Return (x, y) of the center of cell containing provided text 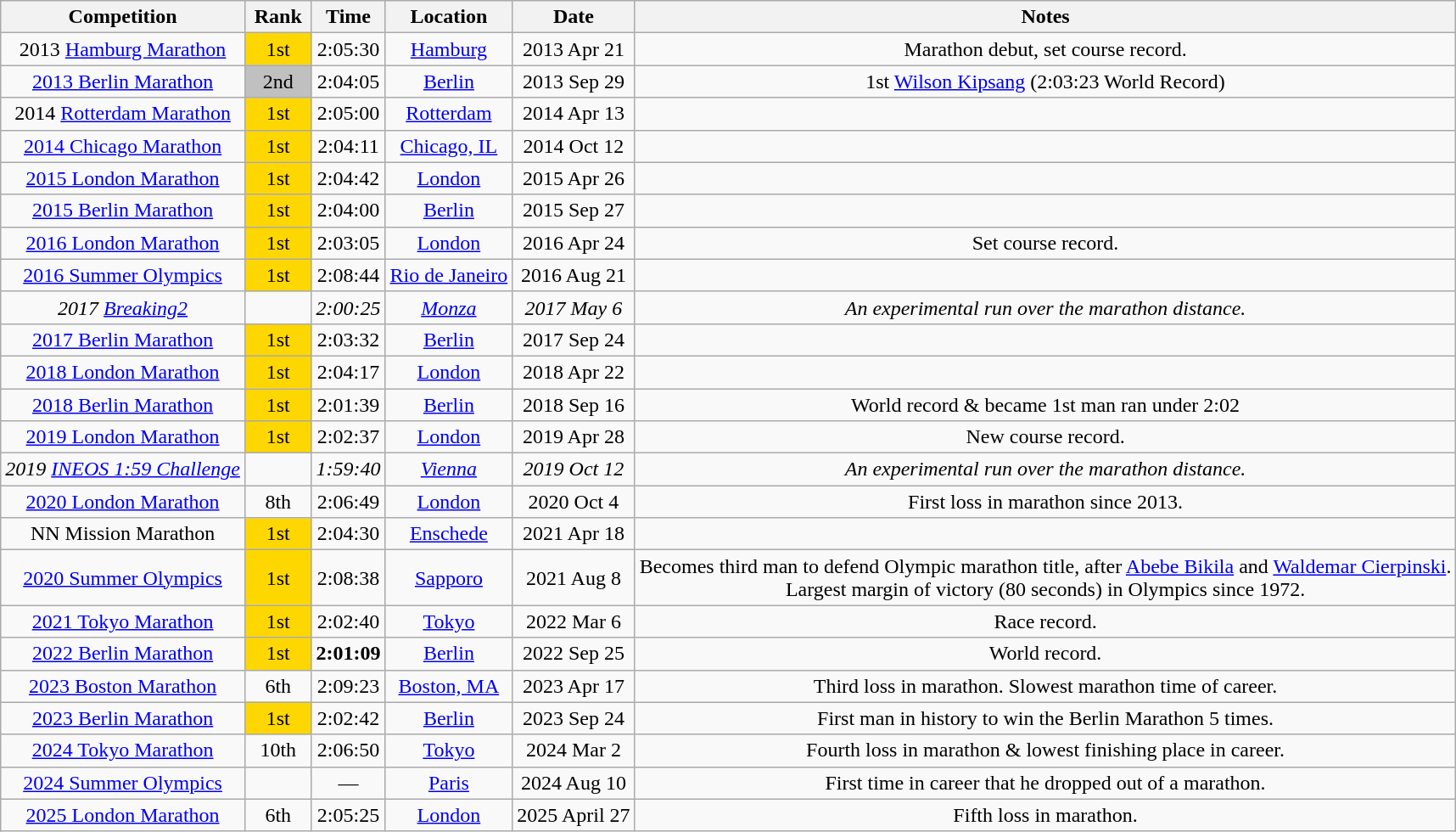
2015 London Marathon (123, 178)
2013 Berlin Marathon (123, 82)
2013 Apr 21 (574, 49)
2024 Tokyo Marathon (123, 750)
Vienna (449, 469)
2014 Apr 13 (574, 114)
2022 Mar 6 (574, 621)
Notes (1045, 17)
Fifth loss in marathon. (1045, 815)
2:02:42 (348, 718)
2:04:42 (348, 178)
Third loss in marathon. Slowest marathon time of career. (1045, 686)
2016 Aug 21 (574, 275)
2015 Sep 27 (574, 211)
2015 Apr 26 (574, 178)
Rio de Janeiro (449, 275)
2:04:17 (348, 372)
2:01:39 (348, 405)
Set course record. (1045, 243)
World record. (1045, 654)
2:06:49 (348, 502)
Sapporo (449, 577)
NN Mission Marathon (123, 534)
First loss in marathon since 2013. (1045, 502)
Rotterdam (449, 114)
2013 Sep 29 (574, 82)
2018 Berlin Marathon (123, 405)
2:05:25 (348, 815)
2024 Summer Olympics (123, 783)
2013 Hamburg Marathon (123, 49)
Competition (123, 17)
2014 Rotterdam Marathon (123, 114)
Fourth loss in marathon & lowest finishing place in career. (1045, 750)
2019 Apr 28 (574, 437)
New course record. (1045, 437)
2017 May 6 (574, 307)
2023 Apr 17 (574, 686)
Enschede (449, 534)
2024 Aug 10 (574, 783)
First man in history to win the Berlin Marathon 5 times. (1045, 718)
2:09:23 (348, 686)
2014 Chicago Marathon (123, 146)
2018 Sep 16 (574, 405)
2:04:11 (348, 146)
2:00:25 (348, 307)
2:03:32 (348, 340)
2:02:40 (348, 621)
2:06:50 (348, 750)
Chicago, IL (449, 146)
Race record. (1045, 621)
2021 Apr 18 (574, 534)
First time in career that he dropped out of a marathon. (1045, 783)
2017 Breaking2 (123, 307)
Time (348, 17)
2019 INEOS 1:59 Challenge (123, 469)
Location (449, 17)
Boston, MA (449, 686)
2019 Oct 12 (574, 469)
10th (278, 750)
2:04:30 (348, 534)
2019 London Marathon (123, 437)
2020 Summer Olympics (123, 577)
2:08:38 (348, 577)
Rank (278, 17)
2023 Boston Marathon (123, 686)
2025 April 27 (574, 815)
2017 Berlin Marathon (123, 340)
2:04:05 (348, 82)
2015 Berlin Marathon (123, 211)
2016 London Marathon (123, 243)
2016 Summer Olympics (123, 275)
World record & became 1st man ran under 2:02 (1045, 405)
2020 Oct 4 (574, 502)
2:02:37 (348, 437)
2:08:44 (348, 275)
2:03:05 (348, 243)
Paris (449, 783)
1st Wilson Kipsang (2:03:23 World Record) (1045, 82)
2024 Mar 2 (574, 750)
2017 Sep 24 (574, 340)
8th (278, 502)
2021 Aug 8 (574, 577)
2021 Tokyo Marathon (123, 621)
2023 Berlin Marathon (123, 718)
2020 London Marathon (123, 502)
2:04:00 (348, 211)
Hamburg (449, 49)
2018 London Marathon (123, 372)
2023 Sep 24 (574, 718)
2016 Apr 24 (574, 243)
2014 Oct 12 (574, 146)
2025 London Marathon (123, 815)
1:59:40 (348, 469)
— (348, 783)
2022 Sep 25 (574, 654)
Marathon debut, set course record. (1045, 49)
2:01:09 (348, 654)
2022 Berlin Marathon (123, 654)
Date (574, 17)
Monza (449, 307)
2:05:00 (348, 114)
2:05:30 (348, 49)
2018 Apr 22 (574, 372)
2nd (278, 82)
